Output the [x, y] coordinate of the center of the cell containing the given text.  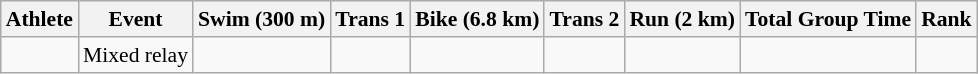
Total Group Time [828, 19]
Rank [946, 19]
Run (2 km) [682, 19]
Swim (300 m) [262, 19]
Athlete [40, 19]
Trans 2 [584, 19]
Mixed relay [136, 55]
Trans 1 [370, 19]
Bike (6.8 km) [477, 19]
Event [136, 19]
